Identify which cell holds the provided text, then report its (x, y) central coordinate. 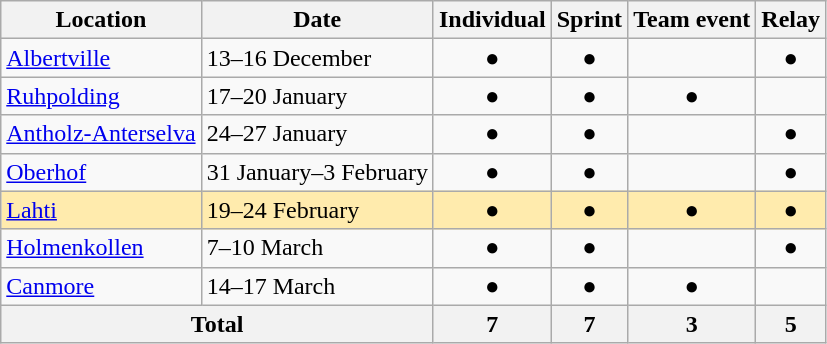
17–20 January (317, 96)
Sprint (589, 20)
Date (317, 20)
Albertville (101, 58)
3 (692, 324)
31 January–3 February (317, 172)
Team event (692, 20)
Antholz-Anterselva (101, 134)
24–27 January (317, 134)
Oberhof (101, 172)
19–24 February (317, 210)
Relay (791, 20)
Location (101, 20)
Holmenkollen (101, 248)
Individual (492, 20)
Total (218, 324)
13–16 December (317, 58)
Canmore (101, 286)
5 (791, 324)
14–17 March (317, 286)
Ruhpolding (101, 96)
Lahti (101, 210)
7–10 March (317, 248)
